Return the [x, y] coordinate for the center point of the cell that contains the specified text.  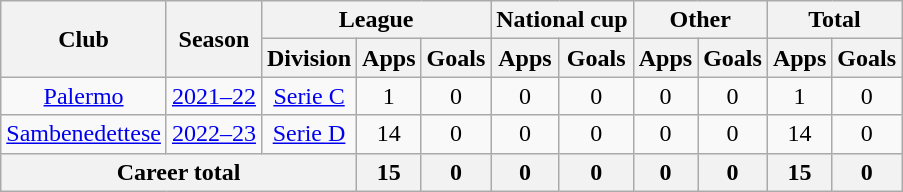
Total [834, 20]
2022–23 [214, 134]
Sambenedettese [84, 134]
Club [84, 39]
Other [700, 20]
League [376, 20]
National cup [562, 20]
Palermo [84, 96]
Season [214, 39]
Serie D [308, 134]
2021–22 [214, 96]
Division [308, 58]
Career total [179, 172]
Serie C [308, 96]
